Extract the (x, y) coordinate from the center of the cell holding the provided text.  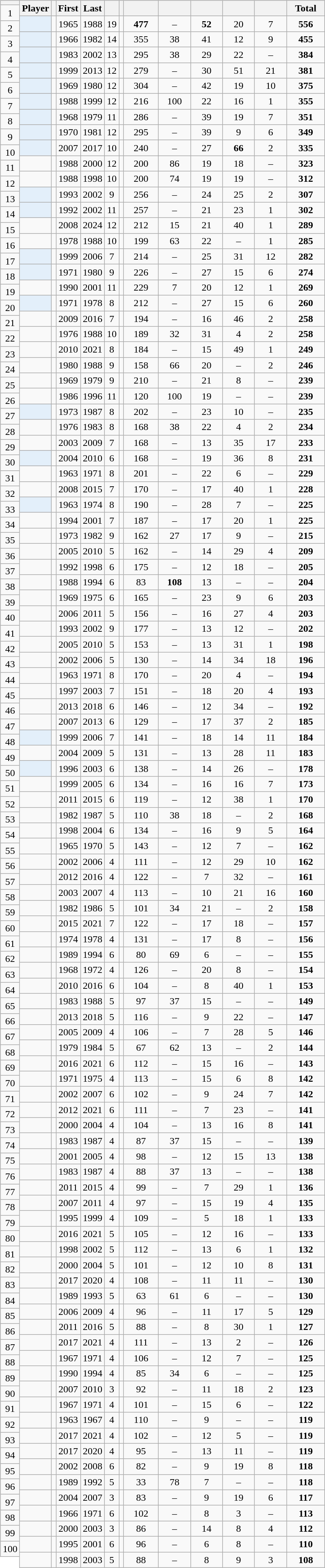
183 (306, 753)
312 (306, 179)
228 (306, 489)
44 (10, 680)
187 (141, 520)
269 (306, 287)
Player (35, 8)
215 (306, 536)
60 (10, 928)
177 (141, 629)
139 (306, 1141)
455 (306, 39)
289 (306, 225)
282 (306, 256)
1984 (92, 1048)
286 (141, 117)
477 (141, 24)
323 (306, 163)
59 (10, 913)
76 (10, 1176)
93 (10, 1440)
160 (306, 893)
109 (141, 1218)
50 (10, 773)
43 (10, 664)
132 (306, 1249)
65 (10, 1006)
47 (10, 726)
149 (306, 1001)
231 (306, 458)
246 (306, 365)
556 (306, 24)
240 (141, 148)
57 (10, 882)
71 (10, 1099)
249 (306, 350)
54 (10, 835)
209 (306, 551)
91 (10, 1409)
116 (141, 1017)
136 (306, 1187)
64 (10, 990)
84 (10, 1301)
260 (306, 303)
201 (141, 474)
198 (306, 644)
178 (306, 768)
307 (306, 194)
1981 (92, 132)
1997 (68, 691)
161 (306, 877)
205 (306, 567)
127 (306, 1327)
226 (141, 272)
196 (306, 660)
192 (306, 706)
199 (141, 241)
144 (306, 1048)
234 (306, 427)
233 (306, 443)
189 (141, 334)
89 (10, 1378)
384 (306, 55)
274 (306, 272)
210 (141, 381)
Total (306, 8)
154 (306, 970)
77 (10, 1192)
173 (306, 784)
75 (10, 1161)
157 (306, 924)
90 (10, 1394)
53 (10, 820)
147 (306, 1017)
256 (141, 194)
First (68, 8)
375 (306, 86)
155 (306, 955)
Last (92, 8)
73 (10, 1130)
193 (306, 691)
335 (306, 148)
175 (141, 567)
55 (10, 851)
279 (141, 71)
58 (10, 897)
45 (10, 695)
151 (141, 691)
257 (141, 210)
165 (141, 598)
56 (10, 866)
79 (10, 1223)
304 (141, 86)
72 (10, 1114)
214 (141, 256)
204 (306, 582)
81 (10, 1254)
185 (306, 722)
2024 (92, 225)
94 (10, 1456)
120 (141, 396)
117 (306, 1497)
123 (306, 1389)
235 (306, 412)
48 (10, 742)
349 (306, 132)
285 (306, 241)
70 (10, 1083)
216 (141, 101)
302 (306, 210)
1972 (92, 970)
135 (306, 1203)
351 (306, 117)
190 (141, 505)
68 (10, 1052)
105 (141, 1234)
381 (306, 71)
164 (306, 831)
